Output the (x, y) coordinate of the center of the cell containing the given text.  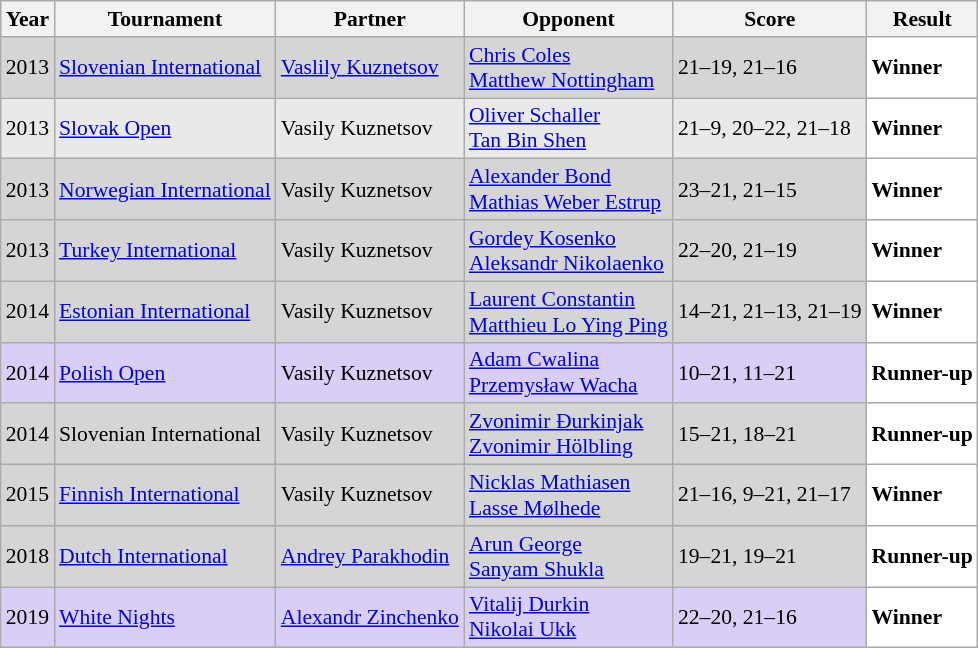
Chris Coles Matthew Nottingham (568, 68)
Norwegian International (165, 190)
Polish Open (165, 372)
Tournament (165, 19)
23–21, 21–15 (770, 190)
15–21, 18–21 (770, 434)
21–19, 21–16 (770, 68)
Arun George Sanyam Shukla (568, 556)
Result (922, 19)
Alexandr Zinchenko (370, 618)
2019 (28, 618)
2018 (28, 556)
White Nights (165, 618)
21–9, 20–22, 21–18 (770, 128)
Gordey Kosenko Aleksandr Nikolaenko (568, 250)
Partner (370, 19)
14–21, 21–13, 21–19 (770, 312)
Adam Cwalina Przemysław Wacha (568, 372)
Opponent (568, 19)
Estonian International (165, 312)
19–21, 19–21 (770, 556)
Score (770, 19)
Finnish International (165, 496)
2015 (28, 496)
Vitalij Durkin Nikolai Ukk (568, 618)
Alexander Bond Mathias Weber Estrup (568, 190)
21–16, 9–21, 21–17 (770, 496)
Dutch International (165, 556)
Laurent Constantin Matthieu Lo Ying Ping (568, 312)
Andrey Parakhodin (370, 556)
Nicklas Mathiasen Lasse Mølhede (568, 496)
10–21, 11–21 (770, 372)
22–20, 21–16 (770, 618)
Turkey International (165, 250)
Oliver Schaller Tan Bin Shen (568, 128)
22–20, 21–19 (770, 250)
Vaslily Kuznetsov (370, 68)
Zvonimir Đurkinjak Zvonimir Hölbling (568, 434)
Slovak Open (165, 128)
Year (28, 19)
